Locate the cell with the specified text and output its [x, y] center coordinate. 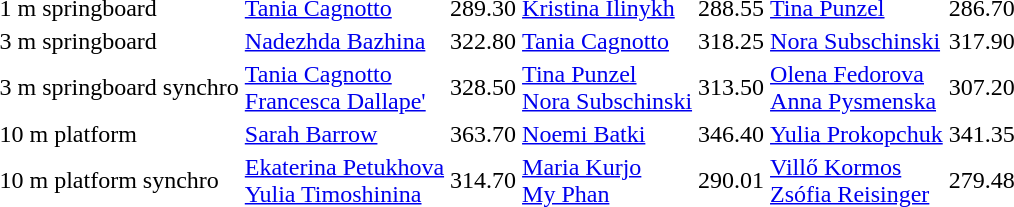
Noemi Batki [608, 134]
328.50 [484, 88]
Tina PunzelNora Subschinski [608, 88]
Nora Subschinski [857, 41]
Tania CagnottoFrancesca Dallape' [344, 88]
346.40 [732, 134]
Sarah Barrow [344, 134]
313.50 [732, 88]
322.80 [484, 41]
Yulia Prokopchuk [857, 134]
318.25 [732, 41]
Olena FedorovaAnna Pysmenska [857, 88]
Tania Cagnotto [608, 41]
Nadezhda Bazhina [344, 41]
363.70 [484, 134]
